Return the [x, y] coordinate for the center point of the cell that contains the specified text.  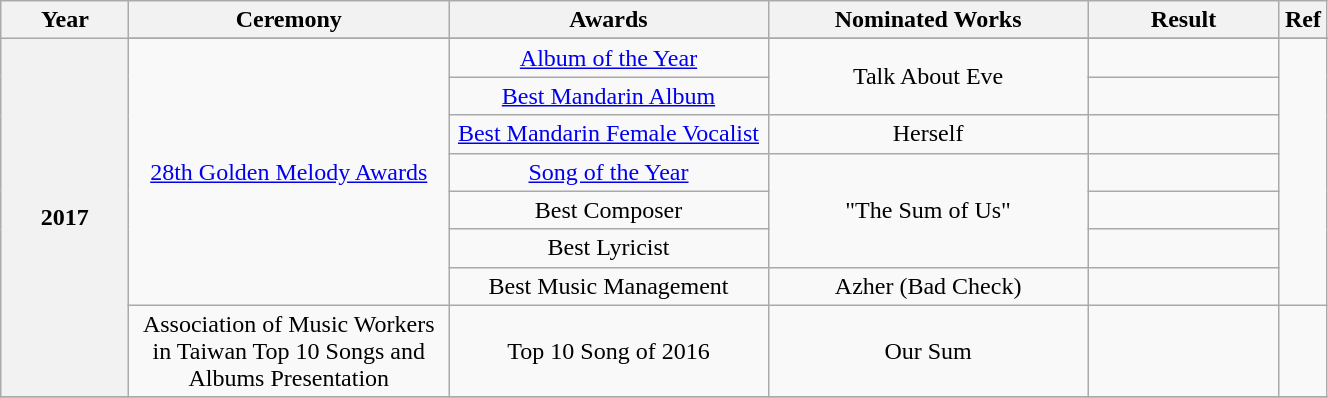
Azher (Bad Check) [928, 286]
Year [65, 20]
Album of the Year [609, 58]
Ref [1302, 20]
2017 [65, 218]
Best Mandarin Female Vocalist [609, 134]
Ceremony [289, 20]
Best Mandarin Album [609, 96]
Top 10 Song of 2016 [609, 351]
Best Lyricist [609, 248]
Association of Music Workers in Taiwan Top 10 Songs and Albums Presentation [289, 351]
Talk About Eve [928, 77]
Result [1184, 20]
28th Golden Melody Awards [289, 172]
Best Music Management [609, 286]
Herself [928, 134]
Song of the Year [609, 172]
Best Composer [609, 210]
Awards [609, 20]
"The Sum of Us" [928, 210]
Nominated Works [928, 20]
Our Sum [928, 351]
